Return the [X, Y] coordinate for the center point of the cell that contains the specified text.  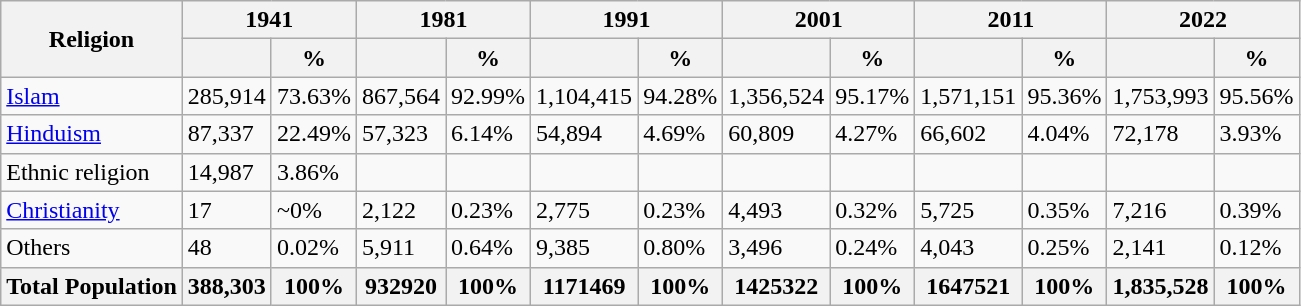
0.12% [1256, 248]
72,178 [1160, 134]
2011 [1011, 20]
388,303 [226, 286]
Christianity [92, 210]
22.49% [314, 134]
73.63% [314, 96]
1,571,151 [968, 96]
932920 [400, 286]
2,122 [400, 210]
0.32% [872, 210]
9,385 [584, 248]
0.80% [680, 248]
Islam [92, 96]
2001 [819, 20]
54,894 [584, 134]
1981 [443, 20]
1941 [269, 20]
0.25% [1064, 248]
95.56% [1256, 96]
5,725 [968, 210]
87,337 [226, 134]
5,911 [400, 248]
1,356,524 [776, 96]
0.02% [314, 248]
Religion [92, 39]
60,809 [776, 134]
57,323 [400, 134]
~0% [314, 210]
4.04% [1064, 134]
48 [226, 248]
92.99% [488, 96]
4.69% [680, 134]
95.17% [872, 96]
2022 [1203, 20]
3.86% [314, 172]
4,493 [776, 210]
Others [92, 248]
1,753,993 [1160, 96]
3,496 [776, 248]
0.64% [488, 248]
95.36% [1064, 96]
1425322 [776, 286]
6.14% [488, 134]
285,914 [226, 96]
867,564 [400, 96]
0.35% [1064, 210]
17 [226, 210]
66,602 [968, 134]
1647521 [968, 286]
7,216 [1160, 210]
14,987 [226, 172]
1171469 [584, 286]
94.28% [680, 96]
1,104,415 [584, 96]
4.27% [872, 134]
2,141 [1160, 248]
3.93% [1256, 134]
Hinduism [92, 134]
1991 [627, 20]
Total Population [92, 286]
4,043 [968, 248]
2,775 [584, 210]
0.24% [872, 248]
1,835,528 [1160, 286]
Ethnic religion [92, 172]
0.39% [1256, 210]
